Search for the cell housing the specified text and yield its (x, y) center coordinate. 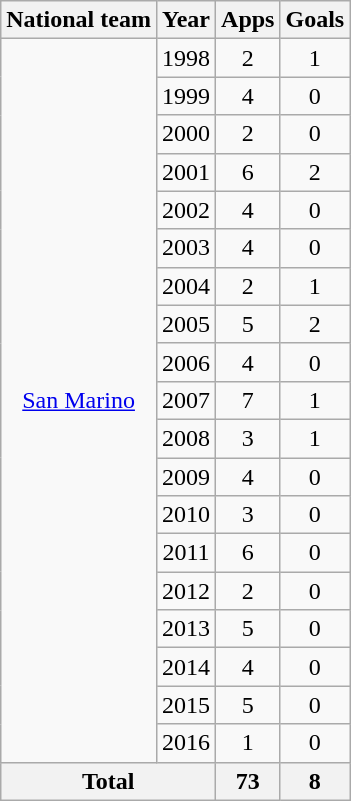
1999 (186, 96)
San Marino (79, 400)
2014 (186, 667)
Apps (248, 20)
2010 (186, 515)
2011 (186, 553)
Goals (315, 20)
1998 (186, 58)
2006 (186, 362)
2016 (186, 743)
2009 (186, 477)
2005 (186, 324)
2003 (186, 248)
2007 (186, 400)
2008 (186, 438)
2013 (186, 629)
7 (248, 400)
2015 (186, 705)
2000 (186, 134)
8 (315, 781)
2004 (186, 286)
73 (248, 781)
2012 (186, 591)
2001 (186, 172)
Total (108, 781)
2002 (186, 210)
Year (186, 20)
National team (79, 20)
